Output the (x, y) coordinate of the center of the cell containing the given text.  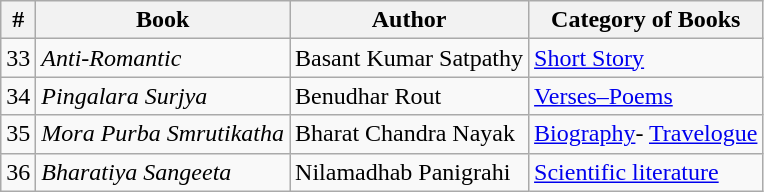
36 (18, 172)
Bharatiya Sangeeta (163, 172)
33 (18, 58)
Book (163, 20)
35 (18, 134)
Scientific literature (646, 172)
Category of Books (646, 20)
Short Story (646, 58)
Basant Kumar Satpathy (410, 58)
Verses–Poems (646, 96)
Biography- Travelogue (646, 134)
Benudhar Rout (410, 96)
Mora Purba Smrutikatha (163, 134)
Nilamadhab Panigrahi (410, 172)
Author (410, 20)
34 (18, 96)
Anti-Romantic (163, 58)
# (18, 20)
Pingalara Surjya (163, 96)
Bharat Chandra Nayak (410, 134)
